Output the (X, Y) coordinate of the center of the cell containing the given text.  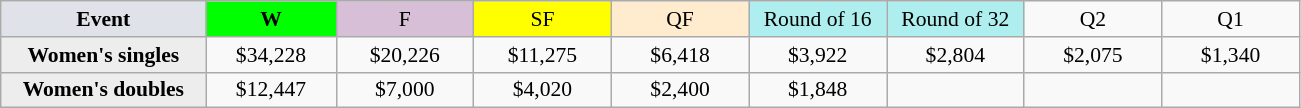
Women's doubles (104, 90)
Round of 32 (955, 19)
$2,075 (1093, 55)
QF (680, 19)
$7,000 (405, 90)
$34,228 (271, 55)
$4,020 (543, 90)
$1,340 (1231, 55)
Q1 (1231, 19)
Q2 (1093, 19)
$12,447 (271, 90)
$11,275 (543, 55)
W (271, 19)
$2,400 (680, 90)
$20,226 (405, 55)
$6,418 (680, 55)
Event (104, 19)
Round of 16 (818, 19)
Women's singles (104, 55)
$1,848 (818, 90)
SF (543, 19)
$3,922 (818, 55)
$2,804 (955, 55)
F (405, 19)
